Output the [x, y] coordinate of the center of the cell containing the given text.  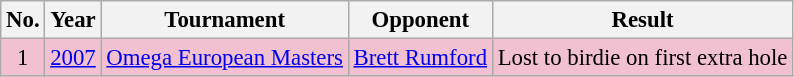
Result [642, 20]
Year [73, 20]
Omega European Masters [224, 58]
Tournament [224, 20]
Opponent [420, 20]
1 [23, 58]
Brett Rumford [420, 58]
2007 [73, 58]
No. [23, 20]
Lost to birdie on first extra hole [642, 58]
